Detect which cell encompasses the target text, then output its (X, Y) center coordinate. 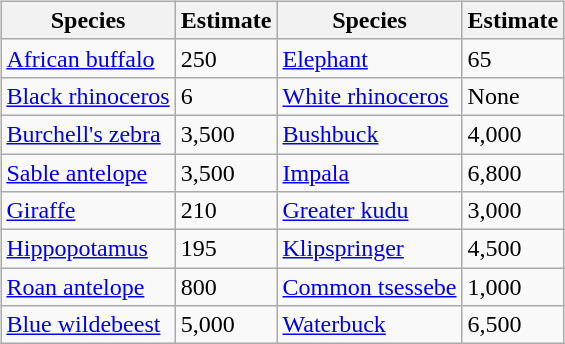
5,000 (226, 325)
Hippopotamus (88, 249)
195 (226, 249)
Blue wildebeest (88, 325)
250 (226, 58)
Giraffe (88, 211)
3,000 (513, 211)
Sable antelope (88, 173)
Greater kudu (370, 211)
Bushbuck (370, 134)
6,800 (513, 173)
Klipspringer (370, 249)
Roan antelope (88, 287)
Black rhinoceros (88, 96)
Common tsessebe (370, 287)
65 (513, 58)
African buffalo (88, 58)
Impala (370, 173)
Burchell's zebra (88, 134)
Waterbuck (370, 325)
1,000 (513, 287)
4,500 (513, 249)
Elephant (370, 58)
None (513, 96)
White rhinoceros (370, 96)
4,000 (513, 134)
6,500 (513, 325)
210 (226, 211)
6 (226, 96)
800 (226, 287)
